Extract the (x, y) coordinate from the center of the cell holding the provided text.  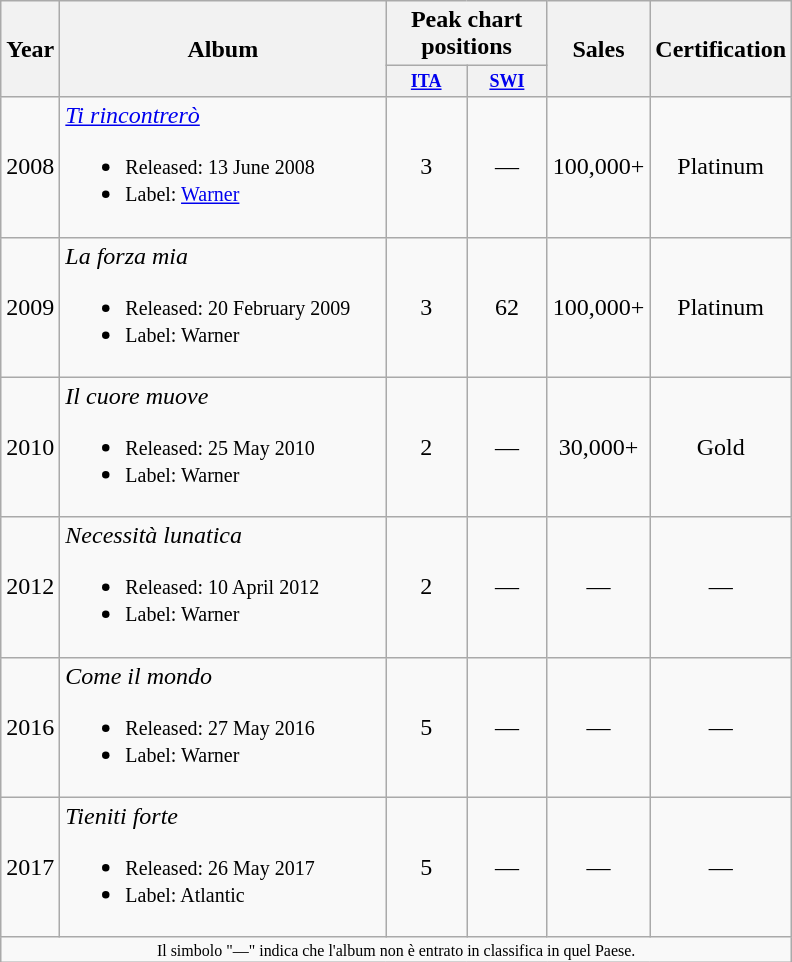
Tieniti forteReleased: 26 May 2017Label: Atlantic (223, 867)
Necessità lunaticaReleased: 10 April 2012Label: Warner (223, 587)
2016 (30, 727)
Ti rincontreròReleased: 13 June 2008Label: Warner (223, 167)
2012 (30, 587)
SWI (508, 82)
ITA (426, 82)
La forza miaReleased: 20 February 2009Label: Warner (223, 307)
62 (508, 307)
2010 (30, 447)
Il simbolo "—" indica che l'album non è entrato in classifica in quel Paese. (396, 949)
Year (30, 49)
Peak chart positions (466, 34)
Sales (598, 49)
Album (223, 49)
Gold (721, 447)
Il cuore muoveReleased: 25 May 2010Label: Warner (223, 447)
2017 (30, 867)
Come il mondoReleased: 27 May 2016Label: Warner (223, 727)
Certification (721, 49)
2008 (30, 167)
2009 (30, 307)
30,000+ (598, 447)
